Return (X, Y) of the center of cell containing provided text 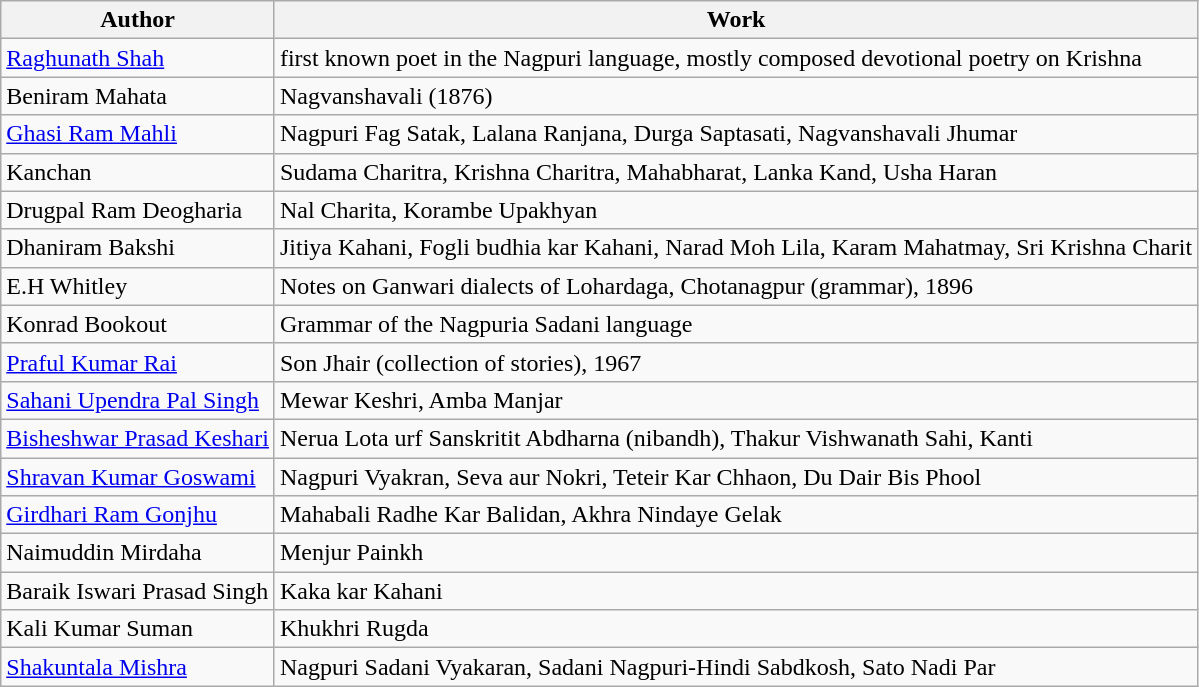
Work (736, 20)
Mahabali Radhe Kar Balidan, Akhra Nindaye Gelak (736, 515)
Kaka kar Kahani (736, 591)
Raghunath Shah (138, 58)
Dhaniram Bakshi (138, 248)
Naimuddin Mirdaha (138, 553)
Girdhari Ram Gonjhu (138, 515)
Nagpuri Sadani Vyakaran, Sadani Nagpuri-Hindi Sabdkosh, Sato Nadi Par (736, 667)
Ghasi Ram Mahli (138, 134)
Nal Charita, Korambe Upakhyan (736, 210)
Mewar Keshri, Amba Manjar (736, 400)
Drugpal Ram Deogharia (138, 210)
Sudama Charitra, Krishna Charitra, Mahabharat, Lanka Kand, Usha Haran (736, 172)
E.H Whitley (138, 286)
first known poet in the Nagpuri language, mostly composed devotional poetry on Krishna (736, 58)
Baraik Iswari Prasad Singh (138, 591)
Notes on Ganwari dialects of Lohardaga, Chotanagpur (grammar), 1896 (736, 286)
Nagvanshavali (1876) (736, 96)
Praful Kumar Rai (138, 362)
Khukhri Rugda (736, 629)
Shravan Kumar Goswami (138, 477)
Nerua Lota urf Sanskritit Abdharna (nibandh), Thakur Vishwanath Sahi, Kanti (736, 438)
Menjur Painkh (736, 553)
Kali Kumar Suman (138, 629)
Beniram Mahata (138, 96)
Kanchan (138, 172)
Nagpuri Vyakran, Seva aur Nokri, Teteir Kar Chhaon, Du Dair Bis Phool (736, 477)
Nagpuri Fag Satak, Lalana Ranjana, Durga Saptasati, Nagvanshavali Jhumar (736, 134)
Grammar of the Nagpuria Sadani language (736, 324)
Sahani Upendra Pal Singh (138, 400)
Bisheshwar Prasad Keshari (138, 438)
Jitiya Kahani, Fogli budhia kar Kahani, Narad Moh Lila, Karam Mahatmay, Sri Krishna Charit (736, 248)
Konrad Bookout (138, 324)
Author (138, 20)
Son Jhair (collection of stories), 1967 (736, 362)
Shakuntala Mishra (138, 667)
